Scan for the cell matching the given text and deliver its [x, y] coordinate at center. 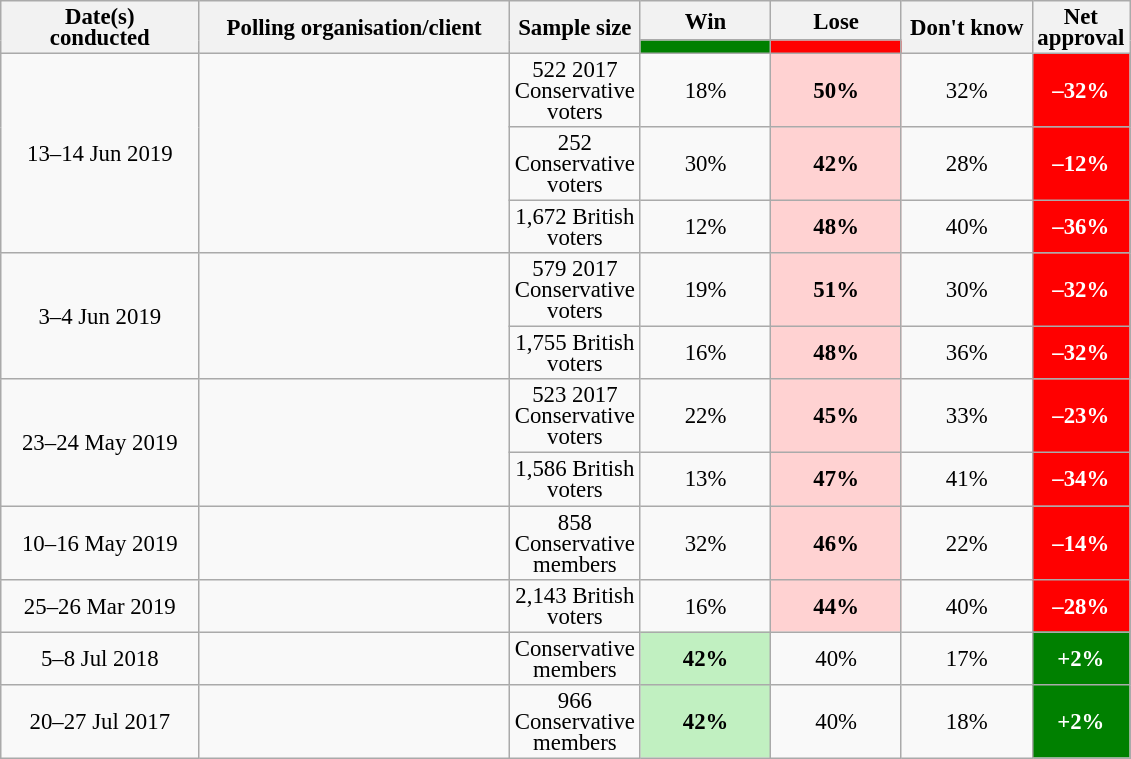
25–26 Mar 2019 [100, 606]
50% [836, 91]
–36% [1081, 228]
12% [706, 228]
10–16 May 2019 [100, 543]
Win [706, 20]
23–24 May 2019 [100, 443]
1,586 British voters [574, 480]
1,755 British voters [574, 354]
–28% [1081, 606]
47% [836, 480]
Net approval [1081, 28]
33% [966, 417]
966 Conservative members [574, 721]
–14% [1081, 543]
Conservative members [574, 658]
28% [966, 164]
–34% [1081, 480]
20–27 Jul 2017 [100, 721]
858 Conservative members [574, 543]
3–4 Jun 2019 [100, 316]
1,672 British voters [574, 228]
523 2017 Conservative voters [574, 417]
41% [966, 480]
45% [836, 417]
13–14 Jun 2019 [100, 154]
13% [706, 480]
Sample size [574, 28]
Date(s)conducted [100, 28]
19% [706, 290]
36% [966, 354]
Don't know [966, 28]
–12% [1081, 164]
44% [836, 606]
17% [966, 658]
Polling organisation/client [354, 28]
Lose [836, 20]
252 Conservative voters [574, 164]
5–8 Jul 2018 [100, 658]
51% [836, 290]
46% [836, 543]
2,143 British voters [574, 606]
–23% [1081, 417]
522 2017 Conservative voters [574, 91]
579 2017 Conservative voters [574, 290]
